Provide the [x, y] coordinate of the cell's center where the given text is located.  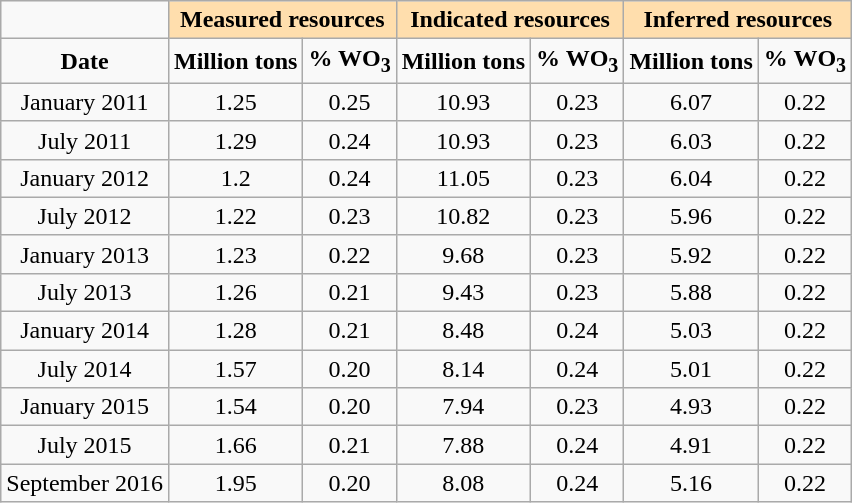
5.01 [691, 369]
July 2014 [85, 369]
1.57 [235, 369]
6.03 [691, 140]
1.28 [235, 331]
1.29 [235, 140]
1.26 [235, 292]
Measured resources [282, 20]
1.54 [235, 407]
4.93 [691, 407]
July 2015 [85, 445]
10.82 [463, 216]
1.95 [235, 483]
January 2015 [85, 407]
July 2012 [85, 216]
6.07 [691, 102]
Date [85, 61]
0.25 [350, 102]
5.92 [691, 254]
January 2013 [85, 254]
9.43 [463, 292]
8.14 [463, 369]
5.03 [691, 331]
September 2016 [85, 483]
1.23 [235, 254]
1.66 [235, 445]
4.91 [691, 445]
January 2014 [85, 331]
January 2012 [85, 178]
7.88 [463, 445]
5.96 [691, 216]
5.88 [691, 292]
1.2 [235, 178]
9.68 [463, 254]
5.16 [691, 483]
1.22 [235, 216]
July 2011 [85, 140]
Inferred resources [738, 20]
8.08 [463, 483]
Indicated resources [510, 20]
6.04 [691, 178]
11.05 [463, 178]
1.25 [235, 102]
7.94 [463, 407]
July 2013 [85, 292]
8.48 [463, 331]
January 2011 [85, 102]
